Extract the (X, Y) coordinate from the center of the cell holding the provided text.  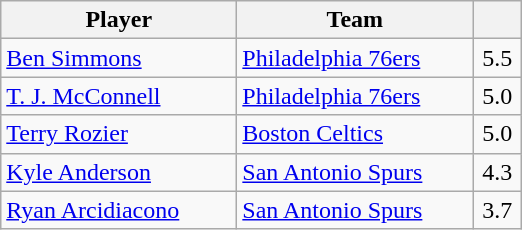
3.7 (498, 210)
Kyle Anderson (119, 172)
4.3 (498, 172)
Team (355, 20)
Player (119, 20)
T. J. McConnell (119, 96)
Terry Rozier (119, 134)
Ryan Arcidiacono (119, 210)
Ben Simmons (119, 58)
5.5 (498, 58)
Boston Celtics (355, 134)
